Return the (X, Y) coordinate for the center point of the cell that contains the specified text.  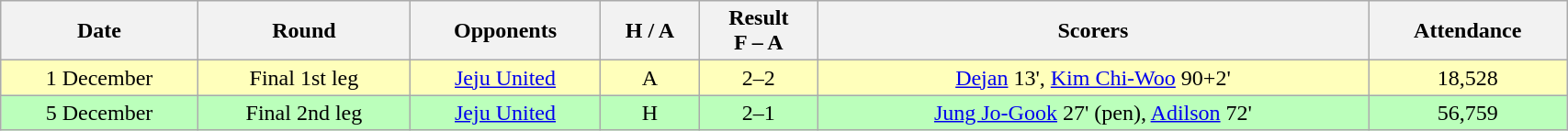
Round (303, 31)
18,528 (1468, 78)
Attendance (1468, 31)
2–1 (759, 113)
Date (99, 31)
Scorers (1093, 31)
56,759 (1468, 113)
5 December (99, 113)
Dejan 13', Kim Chi-Woo 90+2' (1093, 78)
H / A (649, 31)
Final 1st leg (303, 78)
ResultF – A (759, 31)
Final 2nd leg (303, 113)
A (649, 78)
H (649, 113)
1 December (99, 78)
2–2 (759, 78)
Opponents (505, 31)
Jung Jo-Gook 27' (pen), Adilson 72' (1093, 113)
